Provide the [X, Y] coordinate of the cell's center where the given text is located.  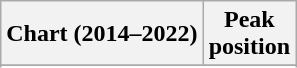
Chart (2014–2022) [102, 34]
Peakposition [249, 34]
